Return (x, y) of the center of cell containing provided text 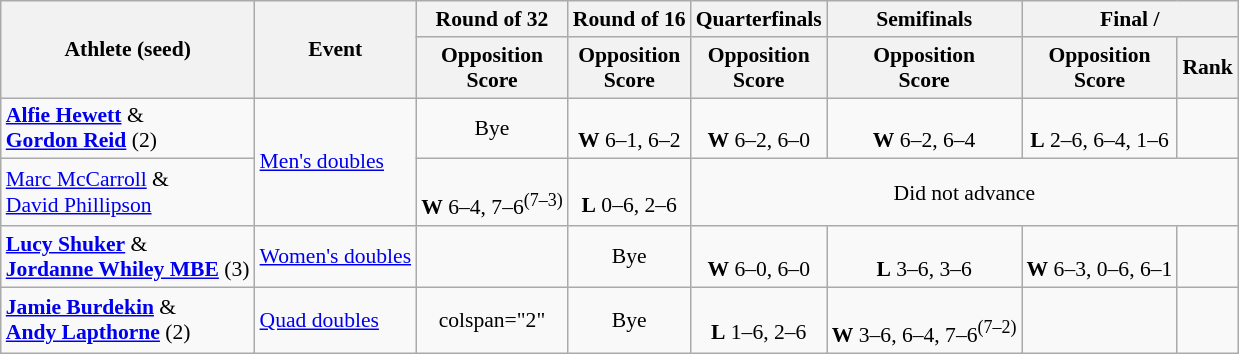
colspan="2" (492, 320)
Round of 32 (492, 19)
W 6–1, 6–2 (630, 128)
Final / (1130, 19)
L 1–6, 2–6 (759, 320)
Lucy Shuker & Jordanne Whiley MBE (3) (128, 256)
L 0–6, 2–6 (630, 192)
W 6–4, 7–6(7–3) (492, 192)
Did not advance (964, 192)
Men's doubles (336, 162)
Marc McCarroll & David Phillipson (128, 192)
W 3–6, 6–4, 7–6(7–2) (924, 320)
L 3–6, 3–6 (924, 256)
Women's doubles (336, 256)
Quarterfinals (759, 19)
W 6–2, 6–0 (759, 128)
Event (336, 50)
Rank (1208, 68)
W 6–0, 6–0 (759, 256)
Jamie Burdekin & Andy Lapthorne (2) (128, 320)
W 6–2, 6–4 (924, 128)
Quad doubles (336, 320)
Semifinals (924, 19)
W 6–3, 0–6, 6–1 (1100, 256)
Round of 16 (630, 19)
Alfie Hewett & Gordon Reid (2) (128, 128)
L 2–6, 6–4, 1–6 (1100, 128)
Athlete (seed) (128, 50)
